Output the (x, y) coordinate of the center of the cell containing the given text.  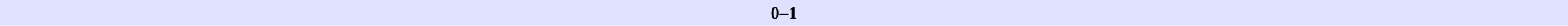
0–1 (784, 13)
